Extract the [x, y] coordinate from the center of the cell holding the provided text.  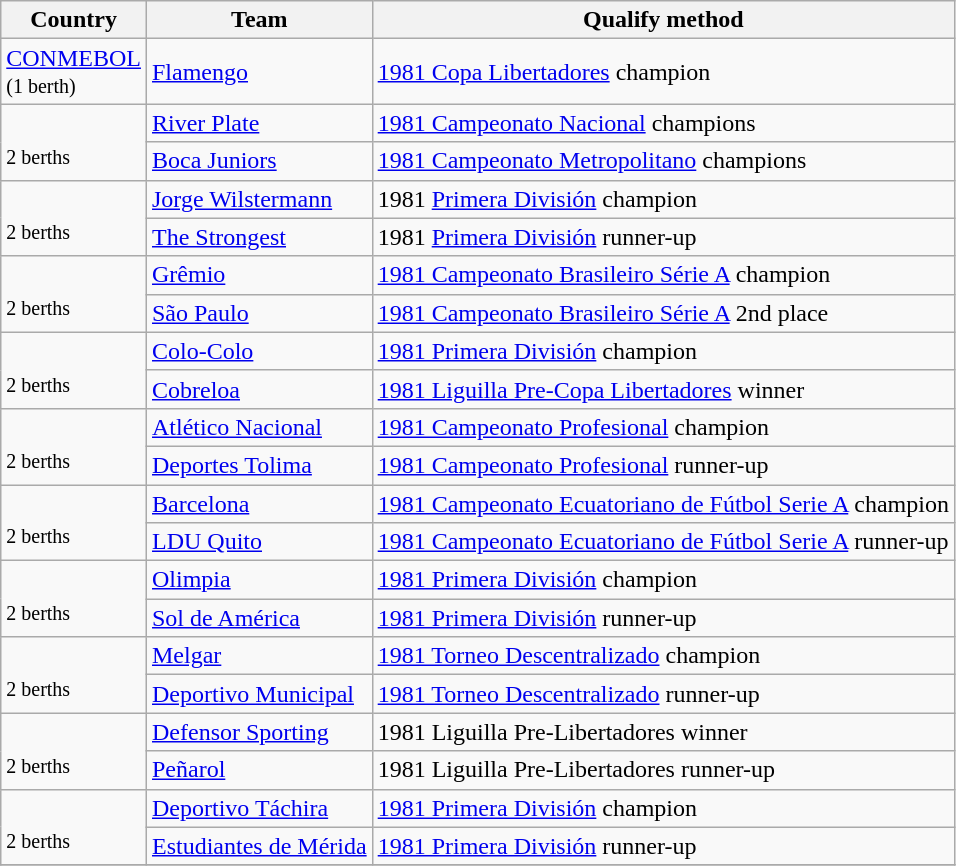
1981 Campeonato Nacional champions [663, 123]
1981 Liguilla Pre-Libertadores runner-up [663, 770]
1981 Liguilla Pre-Copa Libertadores winner [663, 389]
1981 Campeonato Profesional champion [663, 427]
River Plate [259, 123]
Flamengo [259, 72]
Jorge Wilstermann [259, 199]
Atlético Nacional [259, 427]
Barcelona [259, 503]
Qualify method [663, 20]
Colo-Colo [259, 351]
1981 Torneo Descentralizado runner-up [663, 694]
1981 Campeonato Ecuatoriano de Fútbol Serie A champion [663, 503]
1981 Campeonato Ecuatoriano de Fútbol Serie A runner-up [663, 542]
1981 Campeonato Brasileiro Série A 2nd place [663, 313]
Deportivo Municipal [259, 694]
Cobreloa [259, 389]
São Paulo [259, 313]
1981 Copa Libertadores champion [663, 72]
1981 Torneo Descentralizado champion [663, 656]
1981 Campeonato Metropolitano champions [663, 161]
Country [74, 20]
Estudiantes de Mérida [259, 846]
Olimpia [259, 580]
The Strongest [259, 237]
1981 Campeonato Brasileiro Série A champion [663, 275]
Deportivo Táchira [259, 808]
CONMEBOL(1 berth) [74, 72]
Sol de América [259, 618]
1981 Liguilla Pre-Libertadores winner [663, 732]
Defensor Sporting [259, 732]
LDU Quito [259, 542]
Melgar [259, 656]
1981 Campeonato Profesional runner-up [663, 465]
Team [259, 20]
Grêmio [259, 275]
Deportes Tolima [259, 465]
Peñarol [259, 770]
Boca Juniors [259, 161]
